Find where the given text appears and provide that cell's center as (X, Y) coordinate. 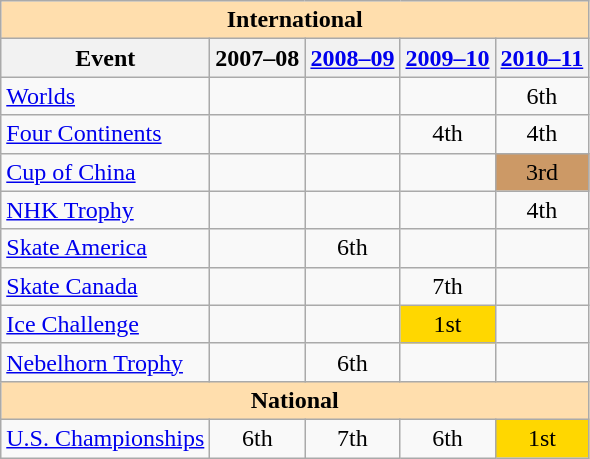
NHK Trophy (106, 210)
Nebelhorn Trophy (106, 362)
Skate Canada (106, 286)
Event (106, 58)
2008–09 (352, 58)
U.S. Championships (106, 438)
2007–08 (258, 58)
Four Continents (106, 134)
Cup of China (106, 172)
3rd (542, 172)
Skate America (106, 248)
2010–11 (542, 58)
2009–10 (448, 58)
Ice Challenge (106, 324)
International (295, 20)
Worlds (106, 96)
National (295, 400)
